Locate the cell with the specified text and output its [x, y] center coordinate. 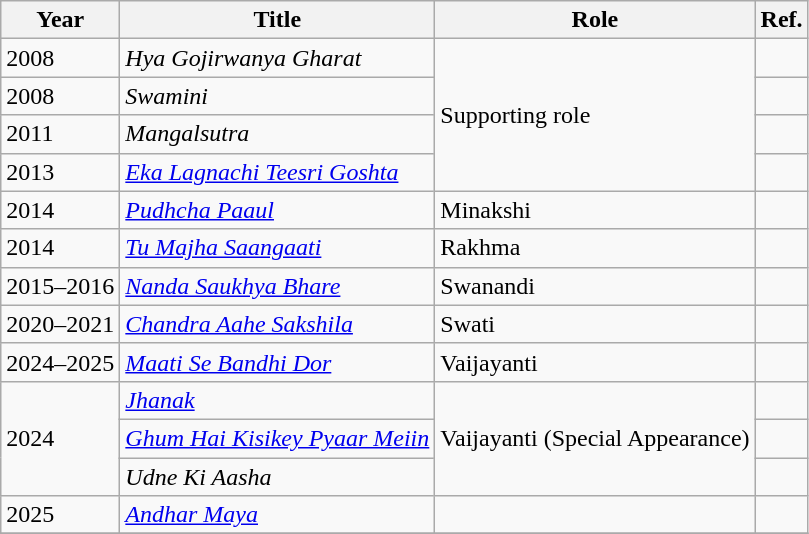
Tu Majha Saangaati [278, 248]
Hya Gojirwanya Gharat [278, 58]
Jhanak [278, 400]
2013 [60, 172]
2011 [60, 134]
Minakshi [595, 210]
Maati Se Bandhi Dor [278, 362]
Chandra Aahe Sakshila [278, 324]
Title [278, 20]
Vaijayanti (Special Appearance) [595, 438]
2024 [60, 438]
Andhar Maya [278, 515]
Rakhma [595, 248]
Vaijayanti [595, 362]
Ghum Hai Kisikey Pyaar Meiin [278, 438]
2024–2025 [60, 362]
Year [60, 20]
Swati [595, 324]
Pudhcha Paaul [278, 210]
Ref. [782, 20]
Swanandi [595, 286]
Eka Lagnachi Teesri Goshta [278, 172]
Role [595, 20]
2020–2021 [60, 324]
2015–2016 [60, 286]
Nanda Saukhya Bhare [278, 286]
Swamini [278, 96]
Udne Ki Aasha [278, 477]
Mangalsutra [278, 134]
2025 [60, 515]
Supporting role [595, 115]
